Detect which cell encompasses the target text, then output its [X, Y] center coordinate. 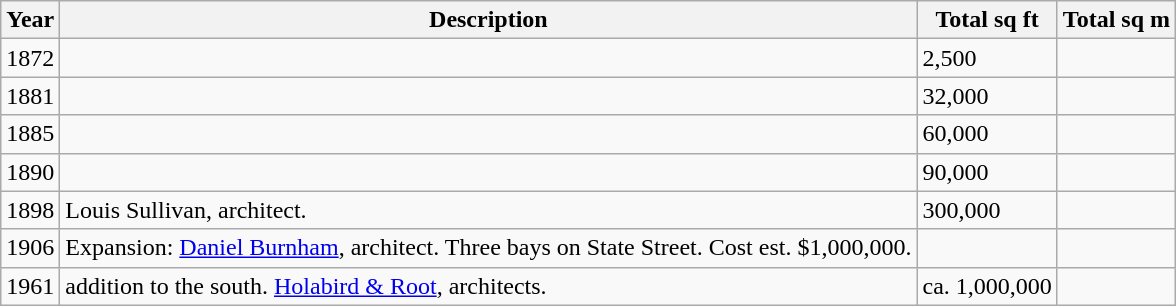
1890 [30, 172]
1885 [30, 134]
1881 [30, 96]
60,000 [987, 134]
1906 [30, 248]
2,500 [987, 58]
1961 [30, 286]
Expansion: Daniel Burnham, architect. Three bays on State Street. Cost est. $1,000,000. [488, 248]
addition to the south. Holabird & Root, architects. [488, 286]
Louis Sullivan, architect. [488, 210]
Total sq ft [987, 20]
Total sq m [1116, 20]
300,000 [987, 210]
Description [488, 20]
1872 [30, 58]
1898 [30, 210]
32,000 [987, 96]
ca. 1,000,000 [987, 286]
90,000 [987, 172]
Year [30, 20]
